Provide the [x, y] coordinate of the cell's center where the given text is located.  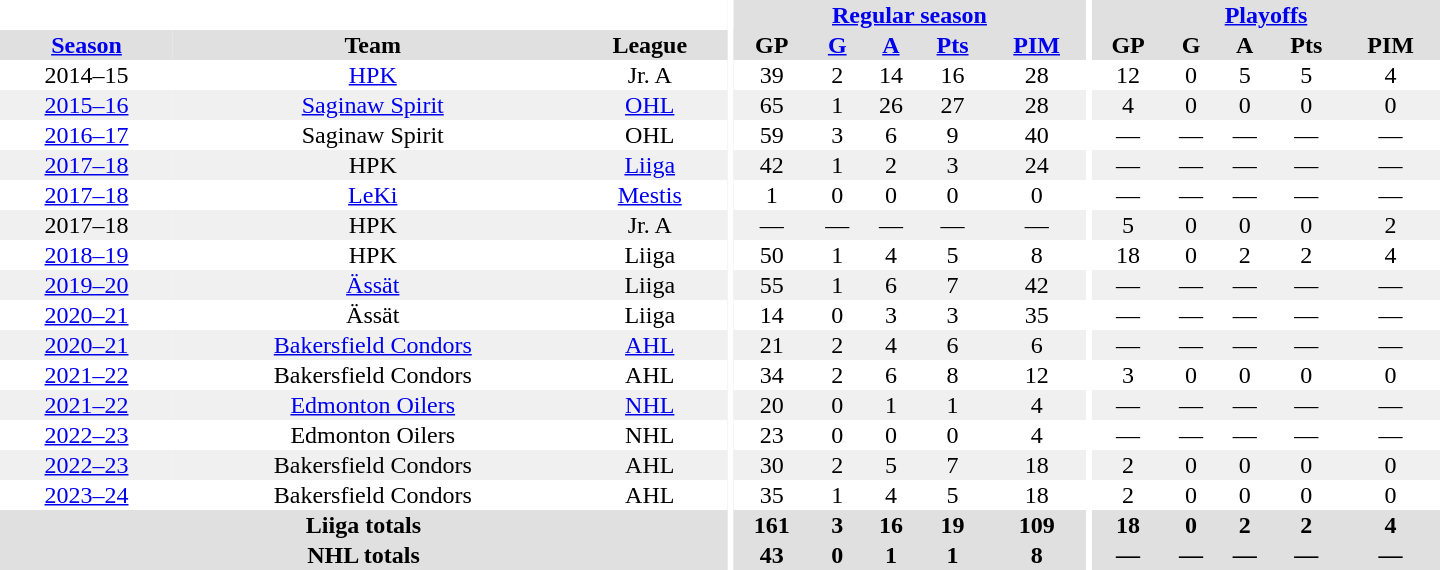
40 [1036, 135]
2023–24 [86, 495]
2016–17 [86, 135]
Season [86, 45]
43 [772, 555]
Liiga totals [364, 525]
23 [772, 435]
2014–15 [86, 75]
26 [891, 105]
39 [772, 75]
55 [772, 285]
30 [772, 465]
League [650, 45]
Playoffs [1266, 15]
34 [772, 375]
9 [953, 135]
Mestis [650, 195]
19 [953, 525]
LeKi [373, 195]
50 [772, 255]
24 [1036, 165]
109 [1036, 525]
2019–20 [86, 285]
Team [373, 45]
65 [772, 105]
2018–19 [86, 255]
161 [772, 525]
21 [772, 345]
Regular season [910, 15]
59 [772, 135]
27 [953, 105]
20 [772, 405]
NHL totals [364, 555]
2015–16 [86, 105]
